Return (x, y) of the center of cell containing provided text 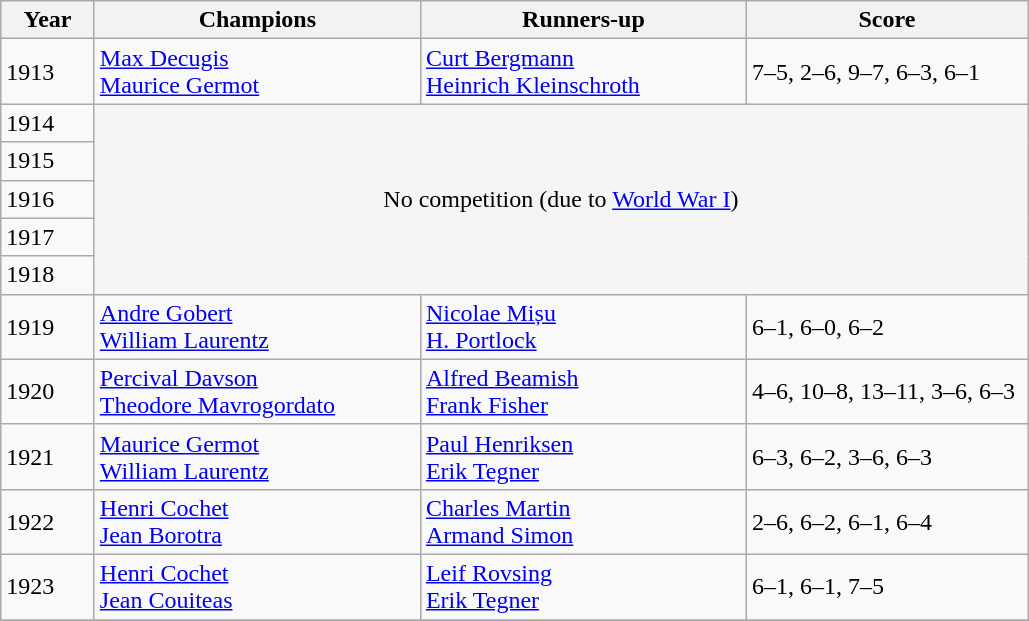
Score (886, 20)
Henri Cochet Jean Couiteas (257, 586)
Paul Henriksen Erik Tegner (583, 456)
Charles Martin Armand Simon (583, 522)
1919 (48, 326)
1917 (48, 237)
1915 (48, 161)
Leif Rovsing Erik Tegner (583, 586)
1922 (48, 522)
Maurice Germot William Laurentz (257, 456)
Percival Davson Theodore Mavrogordato (257, 392)
1913 (48, 72)
Runners-up (583, 20)
Champions (257, 20)
6–1, 6–0, 6–2 (886, 326)
Nicolae Mișu H. Portlock (583, 326)
Max Decugis Maurice Germot (257, 72)
2–6, 6–2, 6–1, 6–4 (886, 522)
1921 (48, 456)
Andre Gobert William Laurentz (257, 326)
1914 (48, 123)
Year (48, 20)
6–3, 6–2, 3–6, 6–3 (886, 456)
Curt Bergmann Heinrich Kleinschroth (583, 72)
7–5, 2–6, 9–7, 6–3, 6–1 (886, 72)
1916 (48, 199)
Henri Cochet Jean Borotra (257, 522)
1918 (48, 275)
No competition (due to World War I) (560, 199)
6–1, 6–1, 7–5 (886, 586)
4–6, 10–8, 13–11, 3–6, 6–3 (886, 392)
1920 (48, 392)
1923 (48, 586)
Alfred Beamish Frank Fisher (583, 392)
